Extract the [x, y] coordinate from the center of the cell holding the provided text.  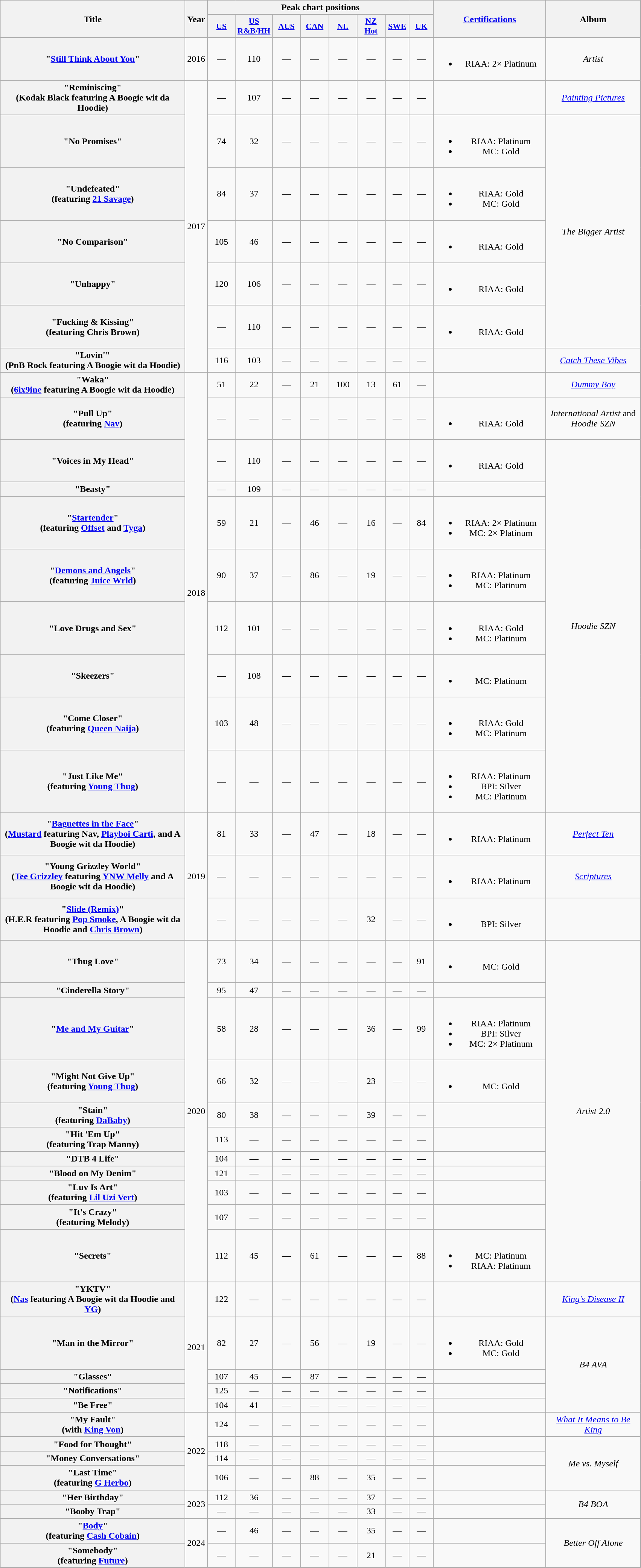
NZHot [371, 26]
22 [254, 385]
51 [221, 385]
Album [593, 19]
US [221, 26]
2024 [196, 1543]
74 [221, 141]
"Me and My Guitar" [93, 1028]
The Bigger Artist [593, 231]
2021 [196, 1347]
"Fucking & Kissing"(featuring Chris Brown) [93, 327]
100 [343, 385]
"Unhappy" [93, 284]
87 [315, 1376]
"Hit 'Em Up"(featuring Trap Manny) [93, 1140]
"Food for Thought" [93, 1444]
80 [221, 1115]
Hoodie SZN [593, 626]
101 [254, 628]
2023 [196, 1504]
"Startender"(featuring Offset and Tyga) [93, 523]
2016 [196, 59]
16 [371, 523]
"Still Think About You" [93, 59]
"Slide (Remix)"(H.E.R featuring Pop Smoke, A Boogie wit da Hoodie and Chris Brown) [93, 919]
Title [93, 19]
UK [421, 26]
86 [315, 575]
"Last Time"(featuring G Herbo) [93, 1478]
Catch These Vibes [593, 360]
"No Comparison" [93, 242]
2020 [196, 1111]
82 [221, 1343]
"Booby Trap" [93, 1512]
RIAA: PlatinumMC: Platinum [489, 575]
"Thug Love" [93, 961]
"Beasty" [93, 489]
48 [254, 723]
"Stain"(featuring DaBaby) [93, 1115]
2018 [196, 592]
125 [221, 1391]
"Baguettes in the Face"(Mustard featuring Nav, Playboi Carti, and A Boogie wit da Hoodie) [93, 834]
41 [254, 1405]
81 [221, 834]
"Come Closer"(featuring Queen Naija) [93, 723]
Perfect Ten [593, 834]
124 [221, 1424]
"YKTV"(Nas featuring A Boogie wit da Hoodie and YG) [93, 1299]
108 [254, 676]
MC: PlatinumRIAA: Platinum [489, 1256]
34 [254, 961]
"Young Grizzley World"(Tee Grizzley featuring YNW Melly and A Boogie wit da Hoodie) [93, 876]
"No Promises" [93, 141]
Artist [593, 59]
"Notifications" [93, 1391]
2022 [196, 1451]
RIAA: PlatinumBPI: SilverMC: 2× Platinum [489, 1028]
AUS [286, 26]
"Man in the Mirror" [93, 1343]
RIAA: 2× Platinum [489, 59]
Painting Pictures [593, 97]
Certifications [489, 19]
B4 BOA [593, 1504]
"Be Free" [93, 1405]
99 [421, 1028]
"Demons and Angels"(featuring Juice Wrld) [93, 575]
NL [343, 26]
What It Means to Be King [593, 1424]
CAN [315, 26]
"Secrets" [93, 1256]
58 [221, 1028]
"Somebody"(featuring Future) [93, 1555]
RIAA: PlatinumBPI: SilverMC: Platinum [489, 781]
105 [221, 242]
120 [221, 284]
Artist 2.0 [593, 1111]
"Just Like Me"(featuring Young Thug) [93, 781]
39 [371, 1115]
Scriptures [593, 876]
"Glasses" [93, 1376]
"Pull Up"(featuring Nav) [93, 418]
"Cinderella Story" [93, 990]
116 [221, 360]
"Voices in My Head" [93, 461]
13 [371, 385]
73 [221, 961]
"DTB 4 Life" [93, 1159]
23 [371, 1081]
Dummy Boy [593, 385]
113 [221, 1140]
Year [196, 19]
90 [221, 575]
122 [221, 1299]
"Love Drugs and Sex" [93, 628]
"Blood on My Denim" [93, 1173]
28 [254, 1028]
18 [371, 834]
56 [315, 1343]
RIAA: 2× PlatinumMC: 2× Platinum [489, 523]
"Her Birthday" [93, 1497]
118 [221, 1444]
38 [254, 1115]
95 [221, 990]
King's Disease II [593, 1299]
"It's Crazy"(featuring Melody) [93, 1217]
66 [221, 1081]
91 [421, 961]
114 [221, 1458]
"Might Not Give Up"(featuring Young Thug) [93, 1081]
"Body"(featuring Cash Cobain) [93, 1531]
"Reminiscing"(Kodak Black featuring A Boogie wit da Hoodie) [93, 97]
2019 [196, 876]
"Waka"(6ix9ine featuring A Boogie wit da Hoodie) [93, 385]
International Artist and Hoodie SZN [593, 418]
"Undefeated"(featuring 21 Savage) [93, 194]
59 [221, 523]
27 [254, 1343]
"Lovin'"(PnB Rock featuring A Boogie wit da Hoodie) [93, 360]
Peak chart positions [320, 8]
109 [254, 489]
"Skeezers" [93, 676]
Me vs. Myself [593, 1463]
SWE [397, 26]
"Money Conversations" [93, 1458]
Better Off Alone [593, 1543]
MC: Platinum [489, 676]
"My Fault"(with King Von) [93, 1424]
121 [221, 1173]
"Luv Is Art"(featuring Lil Uzi Vert) [93, 1192]
RIAA: PlatinumMC: Gold [489, 141]
BPI: Silver [489, 919]
USR&B/HH [254, 26]
2017 [196, 226]
B4 AVA [593, 1364]
